Pinpoint the cell where the given text exists, returning its [X, Y] midpoint coordinate. 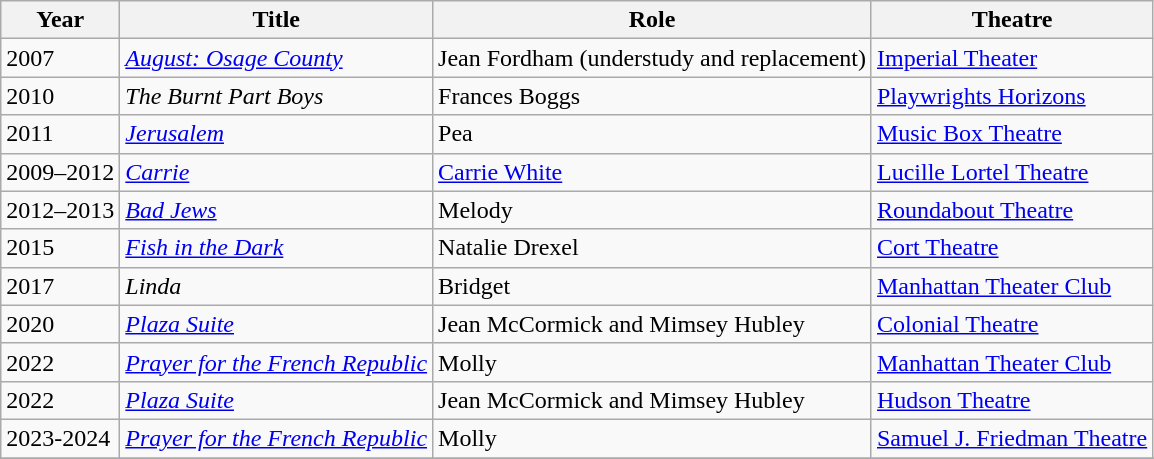
2017 [60, 286]
Year [60, 20]
Frances Boggs [652, 96]
Bridget [652, 286]
2011 [60, 134]
2023-2024 [60, 438]
Playwrights Horizons [1012, 96]
Pea [652, 134]
Hudson Theatre [1012, 400]
Bad Jews [276, 210]
Carrie White [652, 172]
2007 [60, 58]
Title [276, 20]
Role [652, 20]
Jerusalem [276, 134]
2020 [60, 324]
Samuel J. Friedman Theatre [1012, 438]
Natalie Drexel [652, 248]
2012–2013 [60, 210]
Music Box Theatre [1012, 134]
Melody [652, 210]
Jean Fordham (understudy and replacement) [652, 58]
The Burnt Part Boys [276, 96]
Theatre [1012, 20]
Colonial Theatre [1012, 324]
Lucille Lortel Theatre [1012, 172]
Carrie [276, 172]
Fish in the Dark [276, 248]
Imperial Theater [1012, 58]
2009–2012 [60, 172]
Roundabout Theatre [1012, 210]
Cort Theatre [1012, 248]
2015 [60, 248]
2010 [60, 96]
Linda [276, 286]
August: Osage County [276, 58]
